Return (X, Y) of the center of cell containing provided text 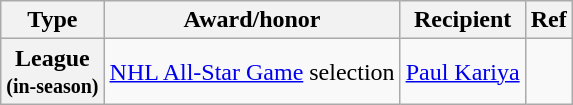
NHL All-Star Game selection (252, 72)
Type (52, 20)
Award/honor (252, 20)
Recipient (462, 20)
League(in-season) (52, 72)
Paul Kariya (462, 72)
Ref (548, 20)
